From the cell containing the given text, extract its center point as (x, y) coordinate. 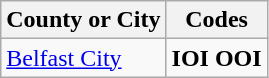
IOI OOI (216, 58)
County or City (84, 20)
Codes (216, 20)
Belfast City (84, 58)
